From the cell containing the given text, extract its center point as (X, Y) coordinate. 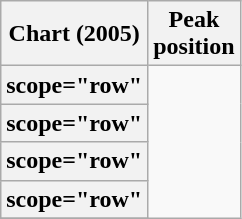
Peakposition (194, 34)
Chart (2005) (74, 34)
